Search for the cell housing the specified text and yield its [X, Y] center coordinate. 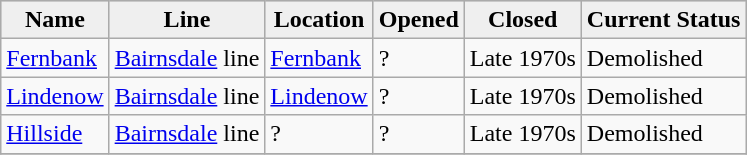
Hillside [55, 134]
Location [319, 20]
Name [55, 20]
Closed [522, 20]
Opened [418, 20]
Current Status [664, 20]
Line [187, 20]
